Provide the (x, y) coordinate of the cell's center where the given text is located.  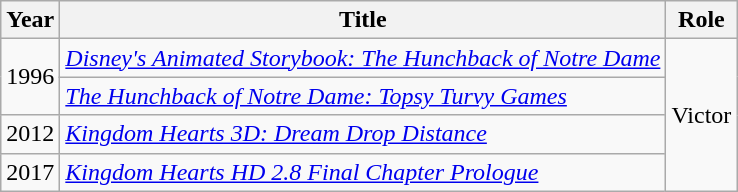
Victor (702, 115)
Disney's Animated Storybook: The Hunchback of Notre Dame (363, 58)
Year (30, 20)
The Hunchback of Notre Dame: Topsy Turvy Games (363, 96)
Kingdom Hearts HD 2.8 Final Chapter Prologue (363, 172)
1996 (30, 77)
Role (702, 20)
Title (363, 20)
Kingdom Hearts 3D: Dream Drop Distance (363, 134)
2012 (30, 134)
2017 (30, 172)
